Capture the cell that displays the provided text and extract its [X, Y] central coordinate. 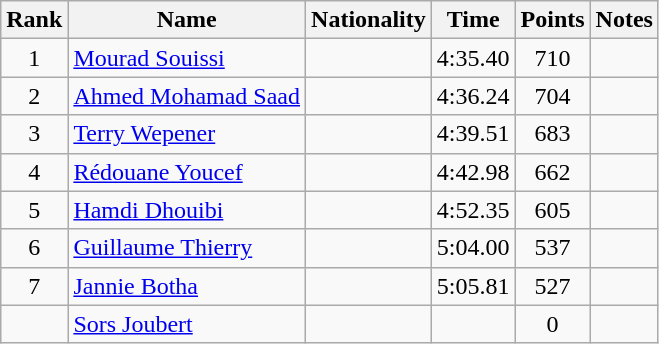
Sors Joubert [187, 324]
Points [552, 20]
Hamdi Dhouibi [187, 210]
6 [34, 248]
Jannie Botha [187, 286]
662 [552, 172]
5:05.81 [473, 286]
704 [552, 96]
3 [34, 134]
5 [34, 210]
537 [552, 248]
605 [552, 210]
Rédouane Youcef [187, 172]
4:52.35 [473, 210]
527 [552, 286]
0 [552, 324]
710 [552, 58]
5:04.00 [473, 248]
Mourad Souissi [187, 58]
4:39.51 [473, 134]
Name [187, 20]
4:36.24 [473, 96]
Rank [34, 20]
1 [34, 58]
7 [34, 286]
Nationality [369, 20]
Ahmed Mohamad Saad [187, 96]
Time [473, 20]
683 [552, 134]
2 [34, 96]
4 [34, 172]
Guillaume Thierry [187, 248]
4:35.40 [473, 58]
Terry Wepener [187, 134]
Notes [624, 20]
4:42.98 [473, 172]
